Determine the (x, y) coordinate at the center of the cell enclosing the given text.  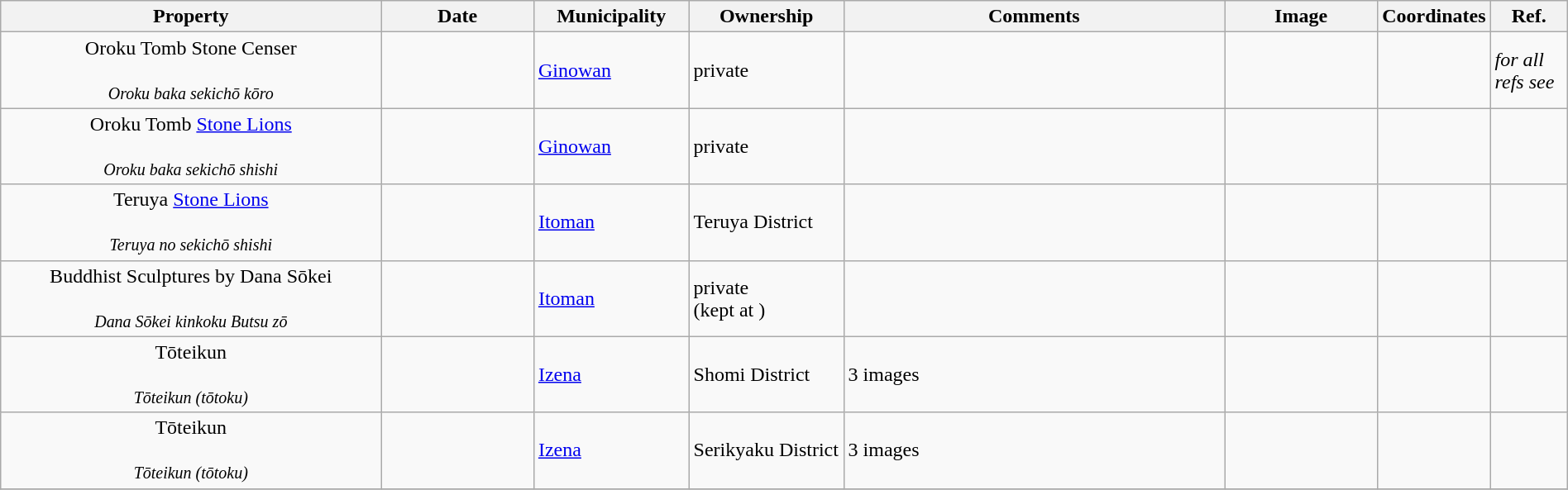
Shomi District (766, 374)
Teruya Stone LionsTeruya no sekichō shishi (191, 222)
Teruya District (766, 222)
Ref. (1528, 17)
Oroku Tomb Stone CenserOroku baka sekichō kōro (191, 70)
Image (1300, 17)
Municipality (611, 17)
private(kept at ) (766, 298)
Ownership (766, 17)
for all refs see (1528, 70)
Coordinates (1434, 17)
Oroku Tomb Stone LionsOroku baka sekichō shishi (191, 146)
Serikyaku District (766, 450)
Date (458, 17)
Buddhist Sculptures by Dana SōkeiDana Sōkei kinkoku Butsu zō (191, 298)
Comments (1034, 17)
Property (191, 17)
